Provide the [x, y] coordinate of the cell's center where the given text is located.  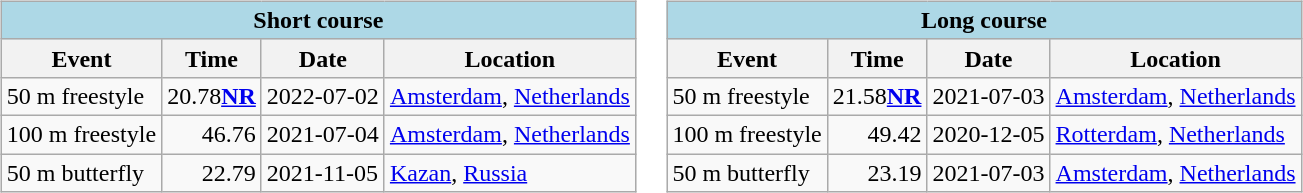
21.58NR [877, 96]
Long course [984, 20]
23.19 [877, 173]
2020-12-05 [988, 134]
Short course [318, 20]
2021-11-05 [322, 173]
46.76 [212, 134]
20.78NR [212, 96]
22.79 [212, 173]
2022-07-02 [322, 96]
2021-07-04 [322, 134]
Kazan, Russia [510, 173]
49.42 [877, 134]
Rotterdam, Netherlands [1176, 134]
